Find where the given text appears and provide that cell's center as (X, Y) coordinate. 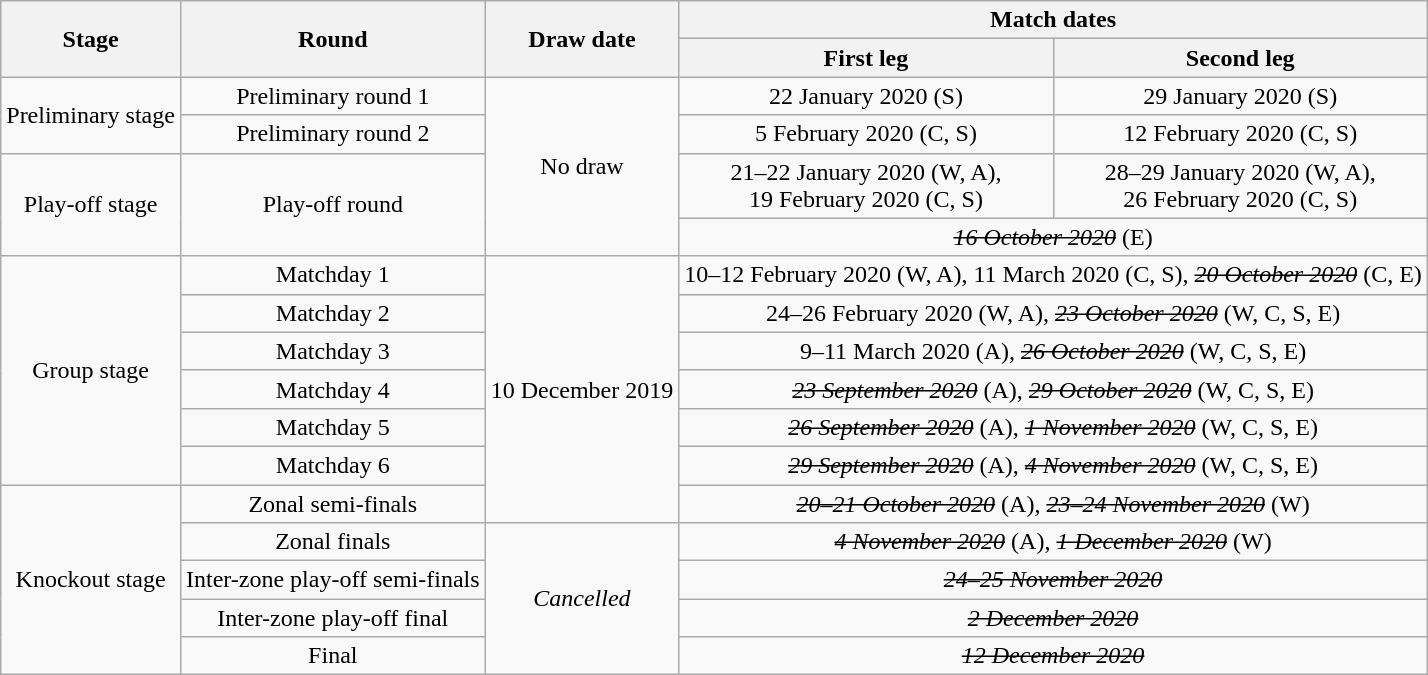
Knockout stage (91, 579)
Matchday 3 (332, 351)
2 December 2020 (1054, 618)
21–22 January 2020 (W, A),19 February 2020 (C, S) (866, 186)
Matchday 1 (332, 275)
Matchday 4 (332, 389)
24–26 February 2020 (W, A), 23 October 2020 (W, C, S, E) (1054, 313)
16 October 2020 (E) (1054, 237)
Matchday 2 (332, 313)
Match dates (1054, 20)
12 February 2020 (C, S) (1240, 134)
Zonal finals (332, 542)
29 September 2020 (A), 4 November 2020 (W, C, S, E) (1054, 465)
Group stage (91, 370)
Round (332, 39)
Matchday 6 (332, 465)
Play-off round (332, 204)
Play-off stage (91, 204)
Inter-zone play-off final (332, 618)
26 September 2020 (A), 1 November 2020 (W, C, S, E) (1054, 427)
Zonal semi-finals (332, 503)
Final (332, 656)
4 November 2020 (A), 1 December 2020 (W) (1054, 542)
Preliminary stage (91, 115)
First leg (866, 58)
12 December 2020 (1054, 656)
Second leg (1240, 58)
10 December 2019 (582, 389)
Draw date (582, 39)
Cancelled (582, 599)
Inter-zone play-off semi-finals (332, 580)
Stage (91, 39)
Matchday 5 (332, 427)
Preliminary round 2 (332, 134)
5 February 2020 (C, S) (866, 134)
23 September 2020 (A), 29 October 2020 (W, C, S, E) (1054, 389)
29 January 2020 (S) (1240, 96)
No draw (582, 166)
20–21 October 2020 (A), 23–24 November 2020 (W) (1054, 503)
Preliminary round 1 (332, 96)
22 January 2020 (S) (866, 96)
28–29 January 2020 (W, A),26 February 2020 (C, S) (1240, 186)
9–11 March 2020 (A), 26 October 2020 (W, C, S, E) (1054, 351)
10–12 February 2020 (W, A), 11 March 2020 (C, S), 20 October 2020 (C, E) (1054, 275)
24–25 November 2020 (1054, 580)
